Pinpoint the cell where the given text exists, returning its (X, Y) midpoint coordinate. 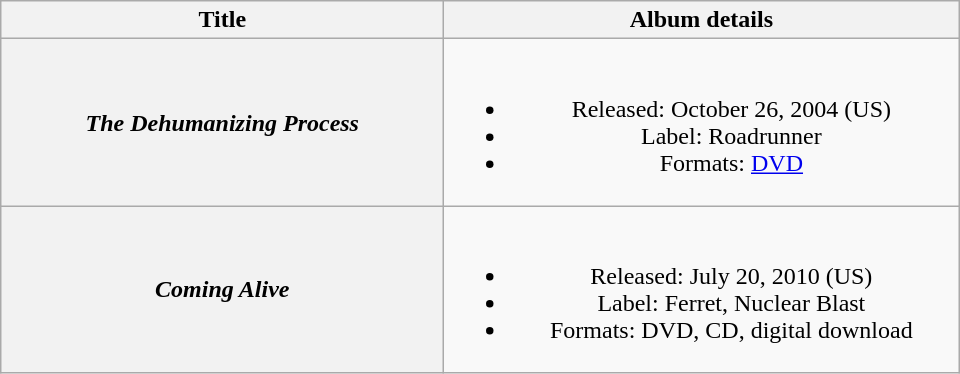
Released: October 26, 2004 (US)Label: RoadrunnerFormats: DVD (702, 122)
Coming Alive (222, 290)
Released: July 20, 2010 (US)Label: Ferret, Nuclear BlastFormats: DVD, CD, digital download (702, 290)
The Dehumanizing Process (222, 122)
Title (222, 20)
Album details (702, 20)
